Identify which cell holds the provided text, then report its (x, y) central coordinate. 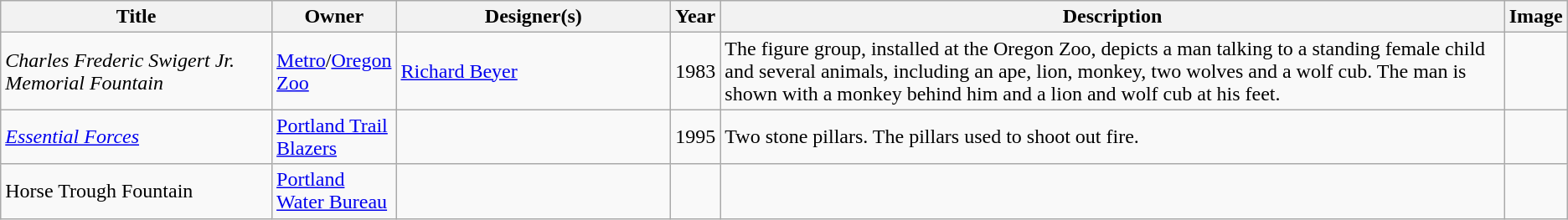
Description (1112, 17)
1983 (695, 71)
Richard Beyer (534, 71)
Horse Trough Fountain (137, 191)
Portland Water Bureau (334, 191)
Designer(s) (534, 17)
Year (695, 17)
Two stone pillars. The pillars used to shoot out fire. (1112, 137)
Metro/Oregon Zoo (334, 71)
Essential Forces (137, 137)
Owner (334, 17)
Portland Trail Blazers (334, 137)
1995 (695, 137)
Image (1536, 17)
Title (137, 17)
Charles Frederic Swigert Jr. Memorial Fountain (137, 71)
